Identify which cell holds the provided text, then report its (X, Y) central coordinate. 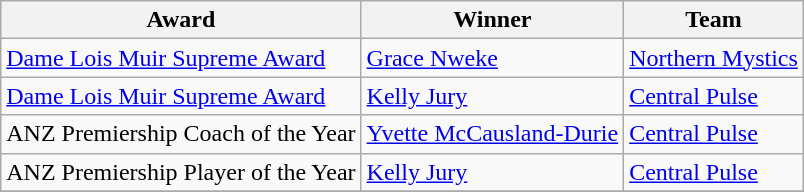
Grace Nweke (492, 58)
Team (714, 20)
Northern Mystics (714, 58)
ANZ Premiership Player of the Year (181, 172)
Winner (492, 20)
Yvette McCausland-Durie (492, 134)
ANZ Premiership Coach of the Year (181, 134)
Award (181, 20)
